Identify which cell holds the provided text, then report its (x, y) central coordinate. 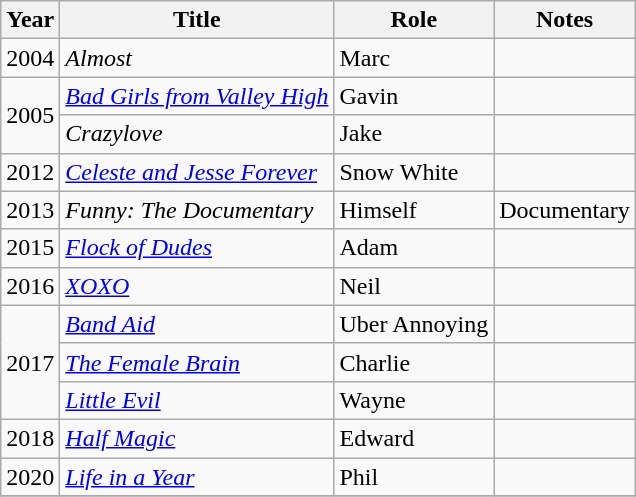
2015 (30, 248)
2013 (30, 210)
Funny: The Documentary (197, 210)
2012 (30, 172)
Uber Annoying (414, 324)
Bad Girls from Valley High (197, 96)
Celeste and Jesse Forever (197, 172)
Flock of Dudes (197, 248)
Crazylove (197, 134)
Phil (414, 477)
2018 (30, 438)
Title (197, 20)
Wayne (414, 400)
2020 (30, 477)
Documentary (565, 210)
Year (30, 20)
2004 (30, 58)
2017 (30, 362)
Neil (414, 286)
Adam (414, 248)
Life in a Year (197, 477)
Role (414, 20)
Gavin (414, 96)
Little Evil (197, 400)
Snow White (414, 172)
2005 (30, 115)
Half Magic (197, 438)
Band Aid (197, 324)
The Female Brain (197, 362)
Edward (414, 438)
Jake (414, 134)
Himself (414, 210)
XOXO (197, 286)
Marc (414, 58)
Notes (565, 20)
2016 (30, 286)
Almost (197, 58)
Charlie (414, 362)
